Provide the [x, y] coordinate of the cell's center where the given text is located.  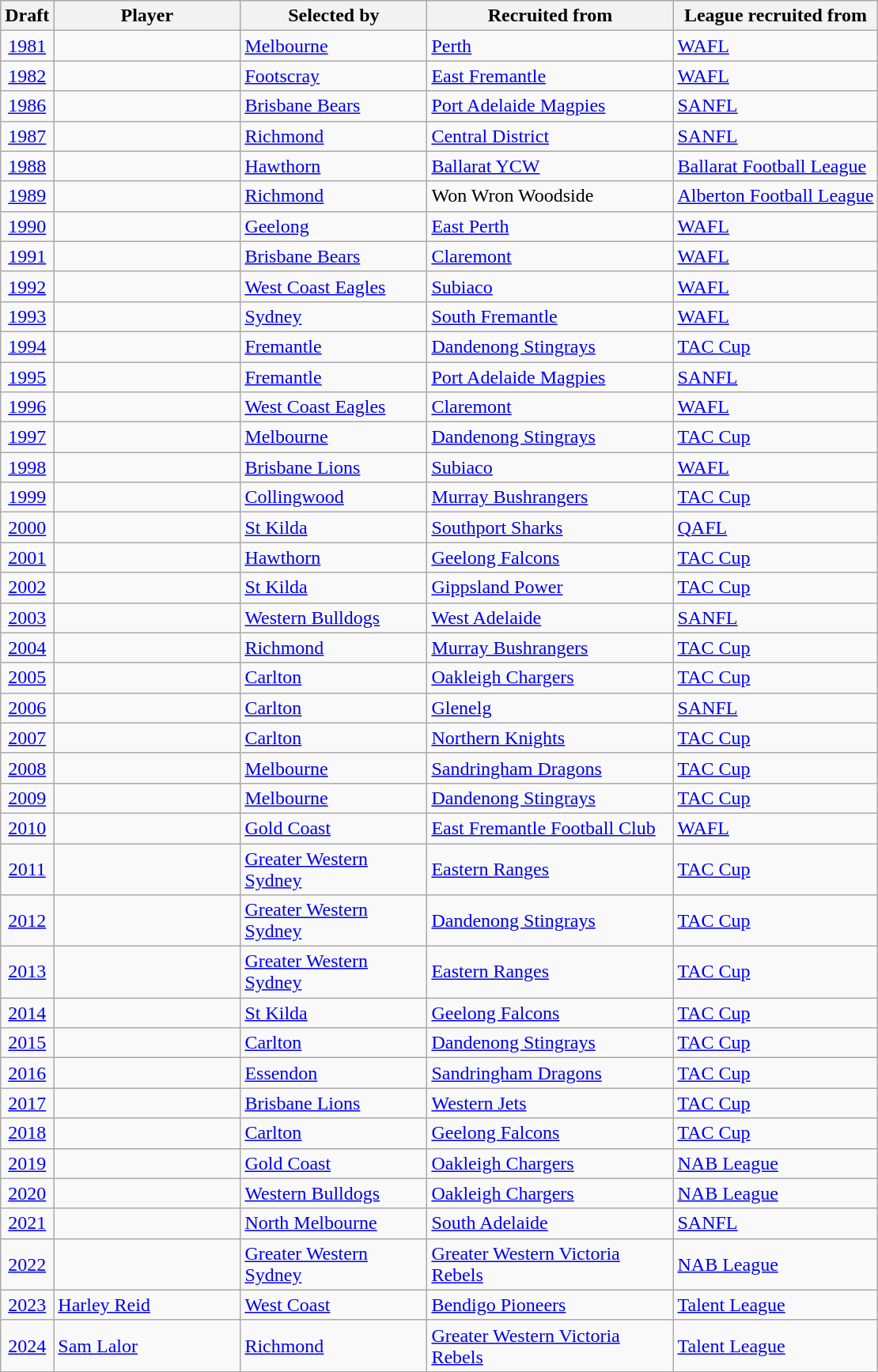
Footscray [334, 76]
Glenelg [551, 708]
Essendon [334, 1073]
Sam Lalor [147, 1346]
1990 [27, 226]
2019 [27, 1163]
2000 [27, 527]
League recruited from [775, 16]
2011 [27, 868]
South Adelaide [551, 1223]
1994 [27, 346]
1989 [27, 196]
Western Jets [551, 1103]
Sydney [334, 316]
2017 [27, 1103]
2020 [27, 1193]
1993 [27, 316]
Ballarat Football League [775, 166]
1988 [27, 166]
Harley Reid [147, 1305]
2012 [27, 920]
1991 [27, 256]
1997 [27, 437]
2014 [27, 1013]
Won Wron Woodside [551, 196]
Selected by [334, 16]
2021 [27, 1223]
1998 [27, 467]
East Fremantle [551, 76]
2015 [27, 1043]
East Fremantle Football Club [551, 828]
2010 [27, 828]
2022 [27, 1264]
2016 [27, 1073]
Central District [551, 136]
Alberton Football League [775, 196]
2006 [27, 708]
2013 [27, 973]
2009 [27, 798]
2024 [27, 1346]
Geelong [334, 226]
Gippsland Power [551, 588]
2003 [27, 618]
2001 [27, 557]
Perth [551, 46]
1992 [27, 286]
1987 [27, 136]
North Melbourne [334, 1223]
South Fremantle [551, 316]
1986 [27, 106]
1996 [27, 407]
2008 [27, 768]
2002 [27, 588]
1999 [27, 497]
1981 [27, 46]
East Perth [551, 226]
Player [147, 16]
2004 [27, 648]
Draft [27, 16]
Ballarat YCW [551, 166]
Recruited from [551, 16]
West Coast [334, 1305]
Bendigo Pioneers [551, 1305]
Northern Knights [551, 738]
West Adelaide [551, 618]
2007 [27, 738]
2018 [27, 1133]
2005 [27, 678]
2023 [27, 1305]
QAFL [775, 527]
Southport Sharks [551, 527]
Collingwood [334, 497]
1995 [27, 377]
1982 [27, 76]
